Locate the cell with the specified text and output its [x, y] center coordinate. 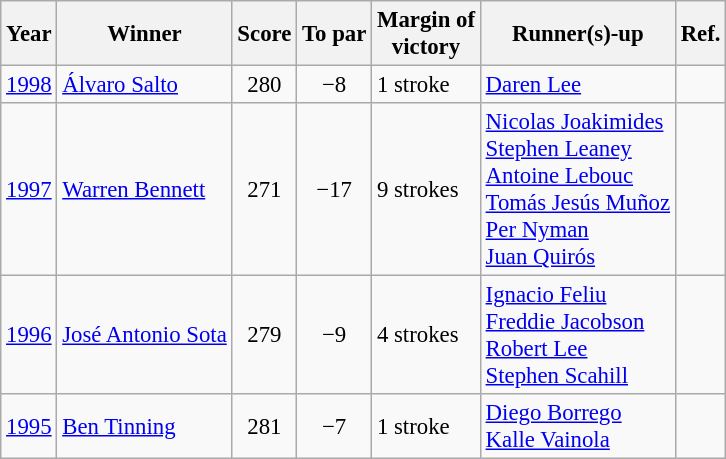
Daren Lee [578, 85]
Diego Borrego Kalle Vainola [578, 426]
280 [264, 85]
4 strokes [426, 336]
To par [334, 34]
Warren Bennett [144, 190]
−17 [334, 190]
279 [264, 336]
271 [264, 190]
Ben Tinning [144, 426]
Score [264, 34]
1997 [29, 190]
1995 [29, 426]
9 strokes [426, 190]
José Antonio Sota [144, 336]
Ref. [700, 34]
Álvaro Salto [144, 85]
Margin ofvictory [426, 34]
−9 [334, 336]
1998 [29, 85]
Ignacio Feliu Freddie Jacobson Robert Lee Stephen Scahill [578, 336]
Year [29, 34]
Runner(s)-up [578, 34]
1996 [29, 336]
−8 [334, 85]
Winner [144, 34]
281 [264, 426]
Nicolas Joakimides Stephen Leaney Antoine Lebouc Tomás Jesús Muñoz Per Nyman Juan Quirós [578, 190]
−7 [334, 426]
